Identify which cell holds the provided text, then report its (X, Y) central coordinate. 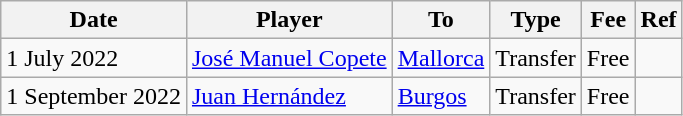
Burgos (441, 96)
Mallorca (441, 58)
1 September 2022 (94, 96)
Fee (608, 20)
1 July 2022 (94, 58)
To (441, 20)
Juan Hernández (289, 96)
Ref (658, 20)
Type (536, 20)
Player (289, 20)
Date (94, 20)
José Manuel Copete (289, 58)
